Find where the given text appears and provide that cell's center as [x, y] coordinate. 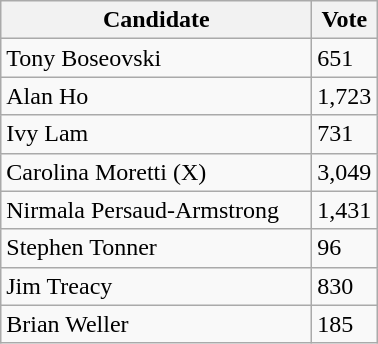
Candidate [156, 20]
Brian Weller [156, 324]
Ivy Lam [156, 134]
Carolina Moretti (X) [156, 172]
Tony Boseovski [156, 58]
Vote [344, 20]
Nirmala Persaud-Armstrong [156, 210]
96 [344, 248]
651 [344, 58]
Stephen Tonner [156, 248]
731 [344, 134]
185 [344, 324]
Jim Treacy [156, 286]
3,049 [344, 172]
1,431 [344, 210]
830 [344, 286]
Alan Ho [156, 96]
1,723 [344, 96]
